Capture the cell that displays the provided text and extract its [X, Y] central coordinate. 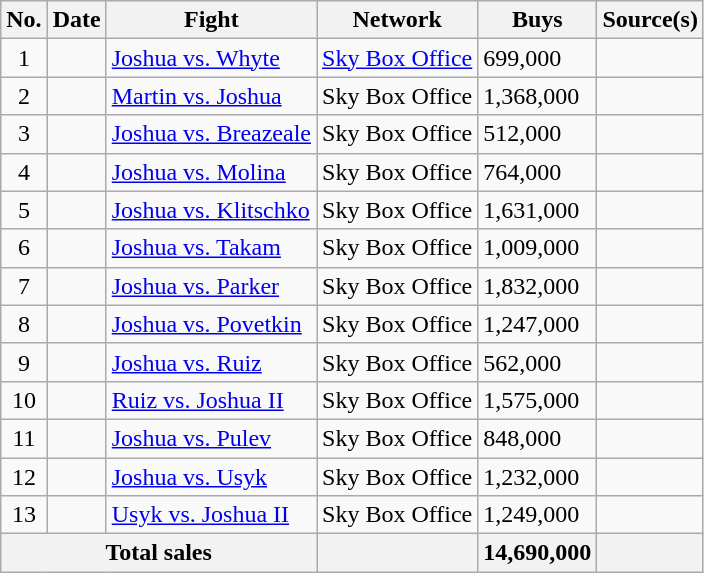
1,247,000 [538, 324]
Joshua vs. Parker [211, 286]
1,009,000 [538, 248]
1,575,000 [538, 400]
512,000 [538, 134]
2 [24, 96]
1,631,000 [538, 210]
1,249,000 [538, 515]
Usyk vs. Joshua II [211, 515]
Martin vs. Joshua [211, 96]
1,368,000 [538, 96]
Joshua vs. Usyk [211, 477]
No. [24, 20]
Ruiz vs. Joshua II [211, 400]
5 [24, 210]
7 [24, 286]
3 [24, 134]
11 [24, 438]
Source(s) [650, 20]
848,000 [538, 438]
Buys [538, 20]
1,832,000 [538, 286]
Joshua vs. Ruiz [211, 362]
Joshua vs. Pulev [211, 438]
13 [24, 515]
764,000 [538, 172]
Fight [211, 20]
Joshua vs. Povetkin [211, 324]
14,690,000 [538, 553]
Date [76, 20]
Joshua vs. Takam [211, 248]
Network [398, 20]
699,000 [538, 58]
6 [24, 248]
4 [24, 172]
Joshua vs. Klitschko [211, 210]
8 [24, 324]
1 [24, 58]
Joshua vs. Whyte [211, 58]
12 [24, 477]
Total sales [159, 553]
562,000 [538, 362]
1,232,000 [538, 477]
9 [24, 362]
Joshua vs. Breazeale [211, 134]
Joshua vs. Molina [211, 172]
10 [24, 400]
